Find where the given text appears and provide that cell's center as [X, Y] coordinate. 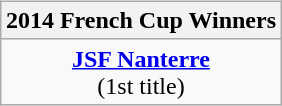
2014 French Cup Winners [140, 20]
JSF Nanterre(1st title) [140, 72]
